Capture the cell that displays the provided text and extract its (X, Y) central coordinate. 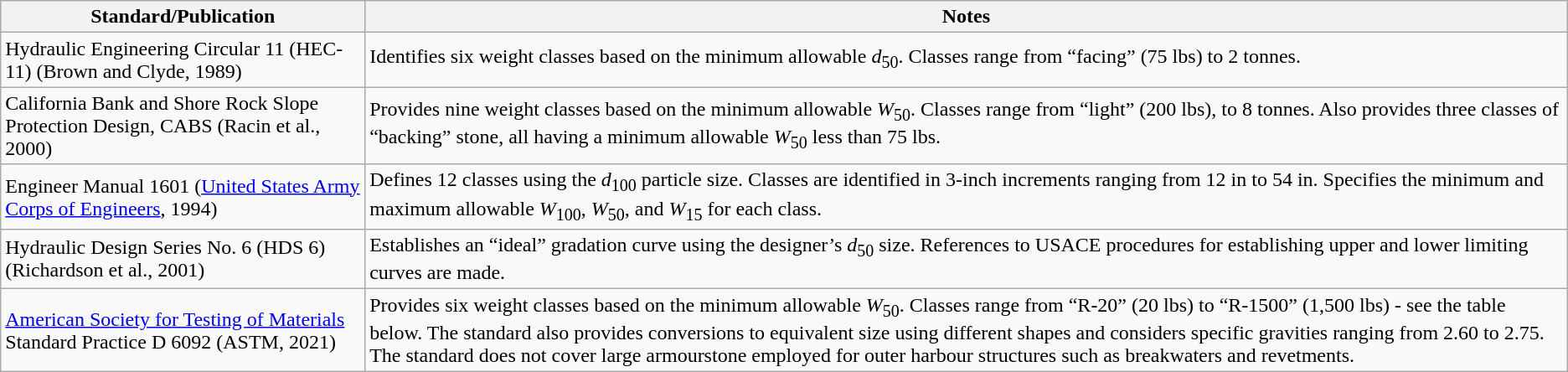
Notes (967, 17)
Hydraulic Engineering Circular 11 (HEC-11) (Brown and Clyde, 1989) (183, 60)
California Bank and Shore Rock Slope Protection Design, CABS (Racin et al., 2000) (183, 126)
Engineer Manual 1601 (United States Army Corps of Engineers, 1994) (183, 197)
American Society for Testing of Materials Standard Practice D 6092 (ASTM, 2021) (183, 330)
Identifies six weight classes based on the minimum allowable d50. Classes range from “facing” (75 lbs) to 2 tonnes. (967, 60)
Standard/Publication (183, 17)
Hydraulic Design Series No. 6 (HDS 6) (Richardson et al., 2001) (183, 260)
